Identify which cell holds the provided text, then report its (X, Y) central coordinate. 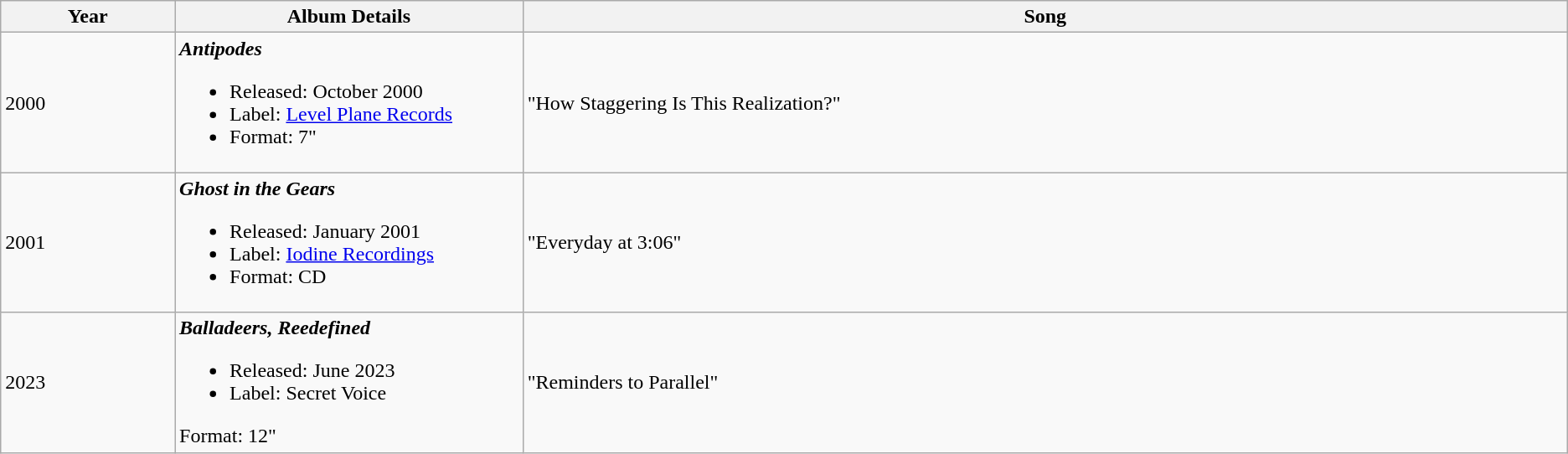
AntipodesReleased: October 2000Label: Level Plane RecordsFormat: 7" (349, 102)
"Everyday at 3:06" (1045, 243)
Ghost in the GearsReleased: January 2001Label: Iodine RecordingsFormat: CD (349, 243)
Song (1045, 17)
"Reminders to Parallel" (1045, 382)
2001 (88, 243)
Balladeers, Reedefined Released: June 2023Label: Secret VoiceFormat: 12" (349, 382)
2023 (88, 382)
Album Details (349, 17)
Year (88, 17)
"How Staggering Is This Realization?" (1045, 102)
2000 (88, 102)
